Determine the (x, y) coordinate at the center of the cell enclosing the given text.  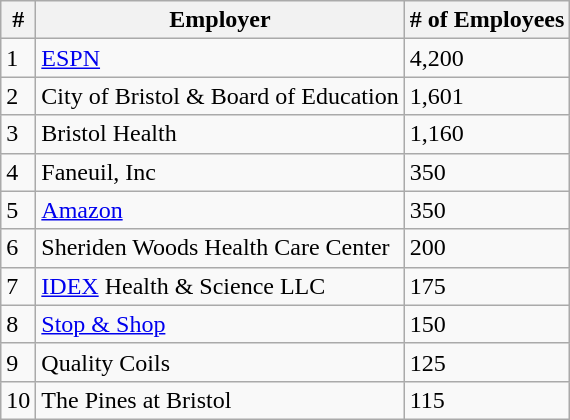
Sheriden Woods Health Care Center (220, 248)
Amazon (220, 210)
ESPN (220, 58)
IDEX Health & Science LLC (220, 286)
115 (487, 400)
7 (18, 286)
1,160 (487, 134)
2 (18, 96)
4 (18, 172)
6 (18, 248)
Quality Coils (220, 362)
Employer (220, 20)
9 (18, 362)
# of Employees (487, 20)
150 (487, 324)
5 (18, 210)
City of Bristol & Board of Education (220, 96)
200 (487, 248)
3 (18, 134)
4,200 (487, 58)
Bristol Health (220, 134)
8 (18, 324)
# (18, 20)
The Pines at Bristol (220, 400)
175 (487, 286)
125 (487, 362)
Stop & Shop (220, 324)
10 (18, 400)
1 (18, 58)
1,601 (487, 96)
Faneuil, Inc (220, 172)
